Pinpoint the cell where the given text exists, returning its [x, y] midpoint coordinate. 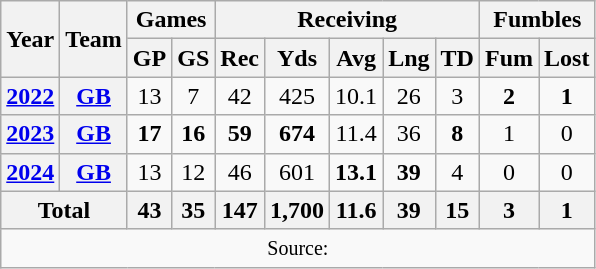
Lost [567, 58]
Source: [298, 248]
2022 [30, 96]
Year [30, 39]
Fumbles [536, 20]
147 [240, 210]
59 [240, 134]
16 [194, 134]
10.1 [356, 96]
1,700 [298, 210]
GS [194, 58]
Receiving [348, 20]
Yds [298, 58]
TD [457, 58]
674 [298, 134]
17 [149, 134]
Avg [356, 58]
35 [194, 210]
43 [149, 210]
12 [194, 172]
7 [194, 96]
Fum [508, 58]
Total [64, 210]
601 [298, 172]
2023 [30, 134]
425 [298, 96]
13.1 [356, 172]
GP [149, 58]
8 [457, 134]
11.4 [356, 134]
15 [457, 210]
2 [508, 96]
2024 [30, 172]
36 [409, 134]
4 [457, 172]
Games [170, 20]
26 [409, 96]
46 [240, 172]
Lng [409, 58]
11.6 [356, 210]
Rec [240, 58]
Team [94, 39]
42 [240, 96]
